Identify which cell holds the provided text, then report its (X, Y) central coordinate. 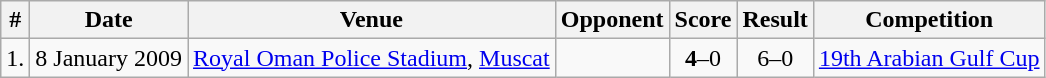
Venue (372, 20)
8 January 2009 (109, 58)
Date (109, 20)
Competition (929, 20)
1. (16, 58)
4–0 (703, 58)
# (16, 20)
6–0 (775, 58)
19th Arabian Gulf Cup (929, 58)
Opponent (612, 20)
Score (703, 20)
Result (775, 20)
Royal Oman Police Stadium, Muscat (372, 58)
